Determine the [x, y] coordinate at the center of the cell enclosing the given text.  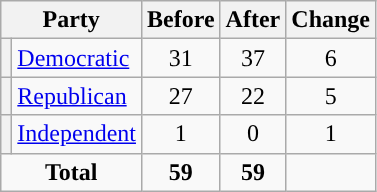
27 [180, 96]
0 [253, 134]
22 [253, 96]
Party [72, 20]
6 [331, 58]
Republican [77, 96]
Total [72, 172]
Change [331, 20]
5 [331, 96]
Independent [77, 134]
37 [253, 58]
Before [180, 20]
After [253, 20]
31 [180, 58]
Democratic [77, 58]
